Capture the cell that displays the provided text and extract its (x, y) central coordinate. 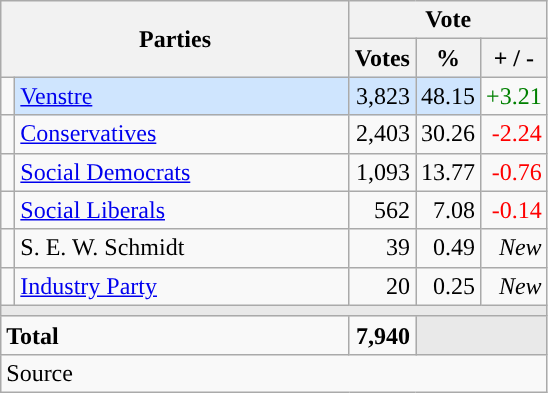
0.25 (448, 286)
Votes (382, 58)
20 (382, 286)
Total (176, 335)
+ / - (514, 58)
0.49 (448, 248)
-0.14 (514, 210)
% (448, 58)
39 (382, 248)
2,403 (382, 134)
7,940 (382, 335)
13.77 (448, 172)
Vote (448, 20)
-0.76 (514, 172)
+3.21 (514, 96)
Social Democrats (182, 172)
562 (382, 210)
48.15 (448, 96)
Social Liberals (182, 210)
Source (274, 373)
Industry Party (182, 286)
7.08 (448, 210)
3,823 (382, 96)
-2.24 (514, 134)
Conservatives (182, 134)
Parties (176, 39)
1,093 (382, 172)
Venstre (182, 96)
30.26 (448, 134)
S. E. W. Schmidt (182, 248)
